Locate the cell with the specified text and output its (X, Y) center coordinate. 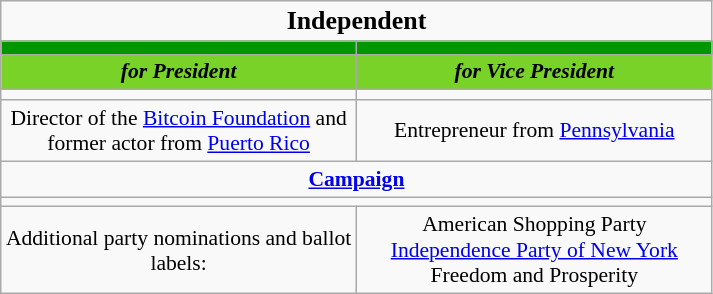
Additional party nominations and ballot labels: (179, 250)
American Shopping PartyIndependence Party of New YorkFreedom and Prosperity (534, 250)
Campaign (356, 179)
Entrepreneur from Pennsylvania (534, 130)
for Vice President (534, 72)
Independent (356, 21)
for President (179, 72)
Director of the Bitcoin Foundation and former actor from Puerto Rico (179, 130)
